Scan for the cell matching the given text and deliver its (x, y) coordinate at center. 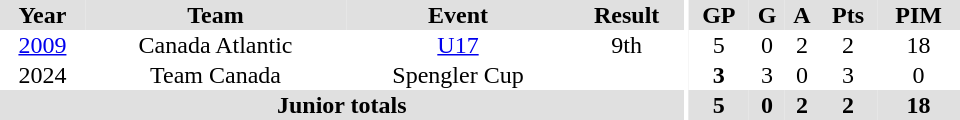
Canada Atlantic (216, 45)
2024 (42, 75)
U17 (458, 45)
Year (42, 15)
A (802, 15)
2009 (42, 45)
GP (719, 15)
9th (627, 45)
G (767, 15)
PIM (918, 15)
Team (216, 15)
Pts (848, 15)
Result (627, 15)
Junior totals (342, 105)
Spengler Cup (458, 75)
Event (458, 15)
Team Canada (216, 75)
